Search for the cell housing the specified text and yield its (x, y) center coordinate. 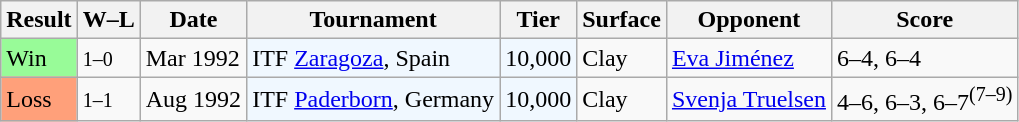
Eva Jiménez (748, 58)
1–0 (108, 58)
Result (39, 20)
ITF Paderborn, Germany (374, 100)
Tournament (374, 20)
6–4, 6–4 (924, 58)
Svenja Truelsen (748, 100)
ITF Zaragoza, Spain (374, 58)
Aug 1992 (193, 100)
Date (193, 20)
Mar 1992 (193, 58)
1–1 (108, 100)
Tier (538, 20)
Surface (622, 20)
W–L (108, 20)
Loss (39, 100)
Opponent (748, 20)
Win (39, 58)
Score (924, 20)
4–6, 6–3, 6–7(7–9) (924, 100)
